Return [X, Y] of the center of cell containing provided text 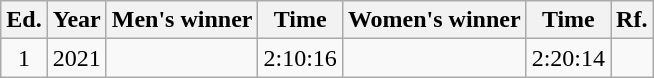
2:10:16 [300, 58]
Women's winner [434, 20]
2021 [76, 58]
Men's winner [182, 20]
Rf. [632, 20]
Year [76, 20]
Ed. [24, 20]
2:20:14 [568, 58]
1 [24, 58]
